For the text-containing cell, return its midpoint in (X, Y) coordinate format. 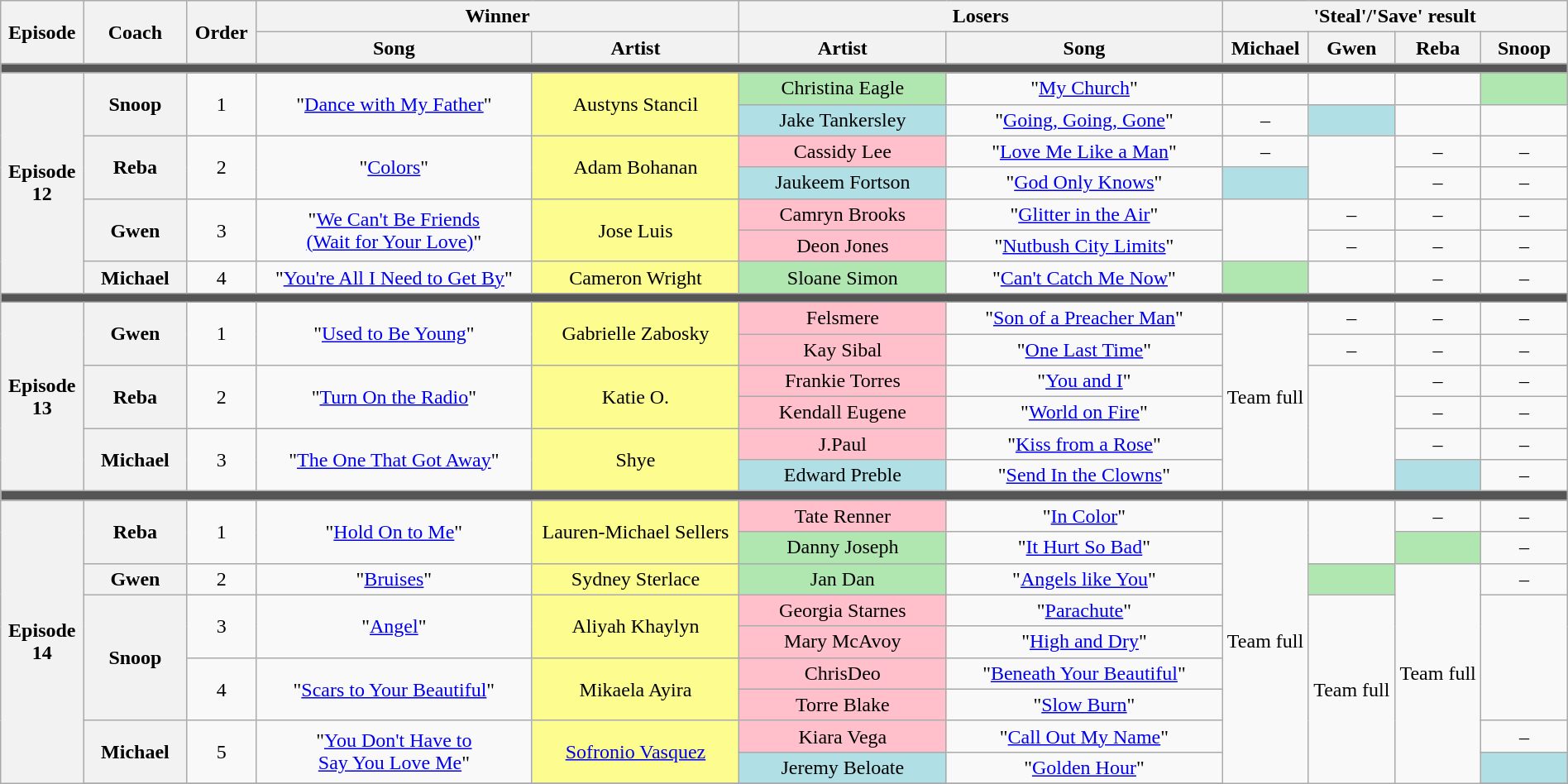
Torre Blake (843, 705)
"Dance with My Father" (394, 104)
Kay Sibal (843, 350)
Jaukeem Fortson (843, 183)
"It Hurt So Bad" (1084, 547)
"Colors" (394, 167)
Shye (635, 460)
"The One That Got Away" (394, 460)
"My Church" (1084, 88)
Gabrielle Zabosky (635, 333)
"We Can't Be Friends(Wait for Your Love)" (394, 230)
"Bruises" (394, 579)
'Steal'/'Save' result (1394, 17)
Sloane Simon (843, 277)
Christina Eagle (843, 88)
Mary McAvoy (843, 642)
"High and Dry" (1084, 642)
J.Paul (843, 444)
Lauren-Michael Sellers (635, 532)
Kiara Vega (843, 736)
"In Color" (1084, 516)
Jan Dan (843, 579)
Jeremy Beloate (843, 767)
"Glitter in the Air" (1084, 214)
Jake Tankersley (843, 120)
"Going, Going, Gone" (1084, 120)
"God Only Knows" (1084, 183)
"Nutbush City Limits" (1084, 246)
"Son of a Preacher Man" (1084, 318)
"Parachute" (1084, 610)
Camryn Brooks (843, 214)
Tate Renner (843, 516)
"World on Fire" (1084, 413)
"Beneath Your Beautiful" (1084, 673)
"Hold On to Me" (394, 532)
Episode 14 (42, 642)
"Can't Catch Me Now" (1084, 277)
Austyns Stancil (635, 104)
"Love Me Like a Man" (1084, 151)
Cassidy Lee (843, 151)
Winner (497, 17)
Frankie Torres (843, 381)
"You Don't Have toSay You Love Me" (394, 752)
Edward Preble (843, 476)
"One Last Time" (1084, 350)
ChrisDeo (843, 673)
Sydney Sterlace (635, 579)
Adam Bohanan (635, 167)
Jose Luis (635, 230)
Felsmere (843, 318)
Sofronio Vasquez (635, 752)
Deon Jones (843, 246)
Aliyah Khaylyn (635, 626)
"Used to Be Young" (394, 333)
"Angels like You" (1084, 579)
"Golden Hour" (1084, 767)
"You and I" (1084, 381)
"Send In the Clowns" (1084, 476)
Order (222, 32)
Cameron Wright (635, 277)
"Call Out My Name" (1084, 736)
Mikaela Ayira (635, 689)
Losers (981, 17)
5 (222, 752)
"You're All I Need to Get By" (394, 277)
Episode 13 (42, 396)
Kendall Eugene (843, 413)
"Scars to Your Beautiful" (394, 689)
"Kiss from a Rose" (1084, 444)
Katie O. (635, 397)
Georgia Starnes (843, 610)
Episode 12 (42, 183)
"Angel" (394, 626)
Coach (136, 32)
"Slow Burn" (1084, 705)
Episode (42, 32)
"Turn On the Radio" (394, 397)
Danny Joseph (843, 547)
